Determine the (X, Y) coordinate at the center of the cell enclosing the given text.  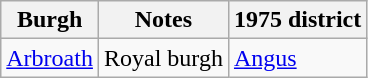
Burgh (50, 20)
Arbroath (50, 58)
Angus (297, 58)
1975 district (297, 20)
Royal burgh (163, 58)
Notes (163, 20)
